Capture the cell that displays the provided text and extract its [X, Y] central coordinate. 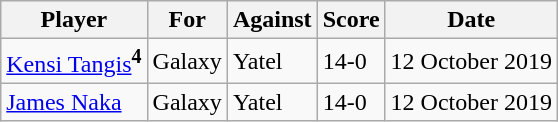
James Naka [74, 102]
Against [272, 20]
For [187, 20]
Player [74, 20]
Kensi Tangis4 [74, 62]
Date [471, 20]
Score [351, 20]
